Return the (x, y) coordinate for the center point of the cell that contains the specified text.  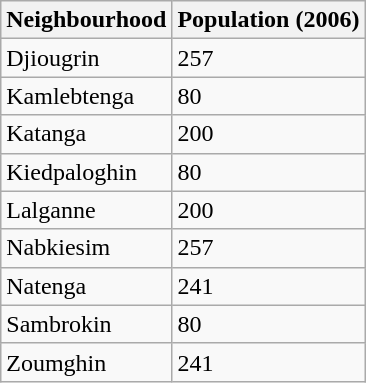
Kiedpaloghin (86, 172)
Population (2006) (268, 20)
Sambrokin (86, 324)
Zoumghin (86, 362)
Kamlebtenga (86, 96)
Natenga (86, 286)
Lalganne (86, 210)
Nabkiesim (86, 248)
Neighbourhood (86, 20)
Katanga (86, 134)
Djiougrin (86, 58)
